Identify which cell holds the provided text, then report its [x, y] central coordinate. 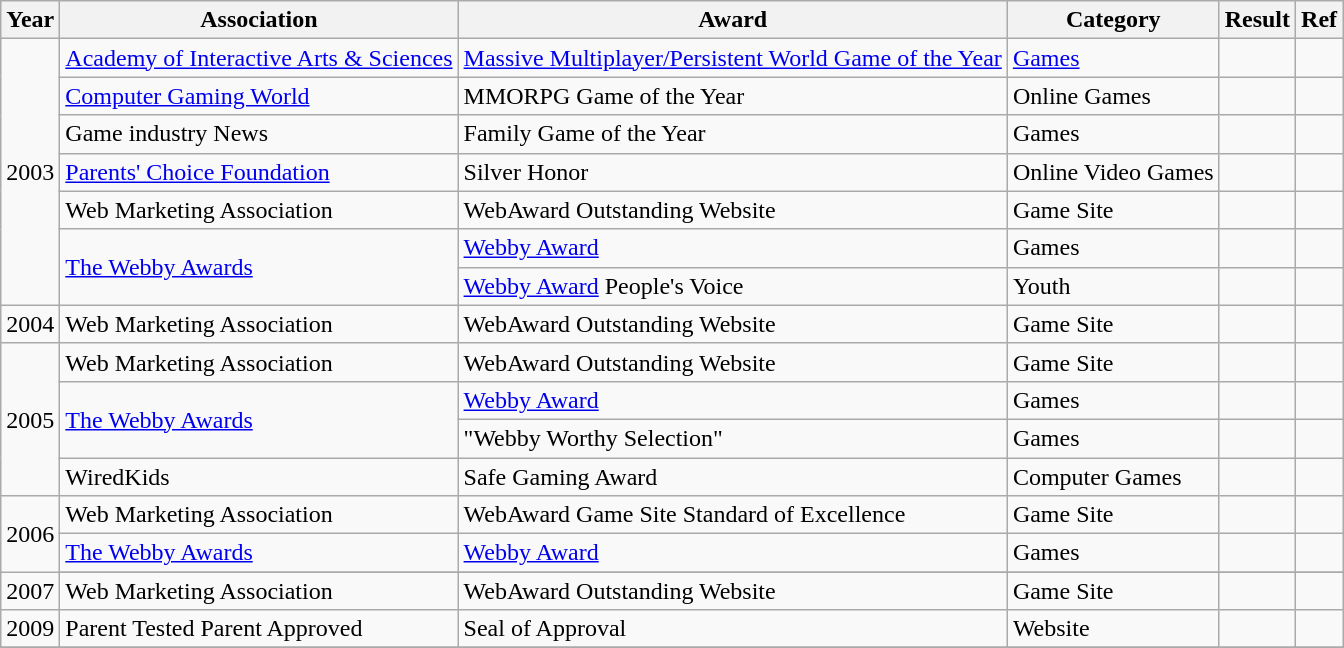
Parent Tested Parent Approved [259, 629]
Computer Games [1113, 477]
Online Games [1113, 96]
Award [732, 20]
2007 [30, 591]
Family Game of the Year [732, 134]
Parents' Choice Foundation [259, 172]
2009 [30, 629]
Seal of Approval [732, 629]
Massive Multiplayer/Persistent World Game of the Year [732, 58]
Website [1113, 629]
Online Video Games [1113, 172]
Safe Gaming Award [732, 477]
Ref [1320, 20]
Silver Honor [732, 172]
Webby Award People's Voice [732, 286]
Year [30, 20]
2004 [30, 324]
Computer Gaming World [259, 96]
"Webby Worthy Selection" [732, 438]
MMORPG Game of the Year [732, 96]
2006 [30, 534]
WebAward Game Site Standard of Excellence [732, 515]
Result [1257, 20]
Youth [1113, 286]
WiredKids [259, 477]
Category [1113, 20]
2005 [30, 419]
Game industry News [259, 134]
Academy of Interactive Arts & Sciences [259, 58]
2003 [30, 172]
Association [259, 20]
